Return the (X, Y) coordinate for the center point of the cell that contains the specified text.  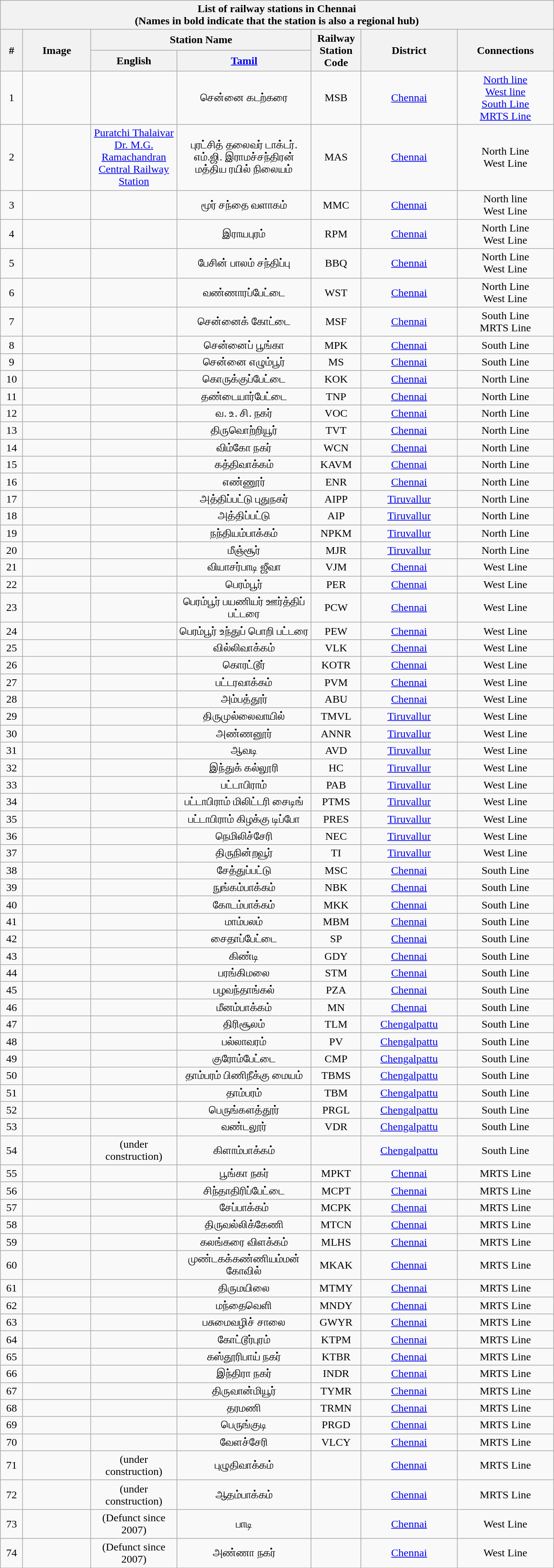
திருவொற்றியூர் (244, 431)
NPKM (336, 533)
TNP (336, 396)
STM (336, 973)
முண்டகக்கண்ணியம்மன் கோவில் (244, 1265)
SP (336, 939)
53 (12, 1127)
46 (12, 1007)
பெரம்பூர் உந்துப் பொறி பட்டரை (244, 631)
41 (12, 922)
49 (12, 1059)
பெரம்பூர் (244, 584)
57 (12, 1207)
Station Name (201, 40)
North line West Line (505, 205)
MKK (336, 904)
23 (12, 608)
40 (12, 904)
MMC (336, 205)
VDR (336, 1127)
KAVM (336, 465)
ENR (336, 482)
District (409, 50)
VLK (336, 648)
பாடி (244, 1524)
TBM (336, 1093)
தண்டையார்பேட்டை (244, 396)
AVD (336, 751)
24 (12, 631)
71 (12, 1466)
BBQ (336, 263)
பழவந்தாங்கல் (244, 990)
TRMN (336, 1408)
Puratchi Thalaivar Dr. M.G. Ramachandran Central Railway Station (134, 157)
PAB (336, 785)
மீனம்பாக்கம் (244, 1007)
26 (12, 665)
MLHS (336, 1242)
PRES (336, 819)
பேசின் பாலம் சந்திப்பு (244, 263)
6 (12, 292)
திருமுல்லைவாயில் (244, 717)
கஸ்தூரிபாய் நகர் (244, 1357)
73 (12, 1524)
63 (12, 1323)
3 (12, 205)
பரங்கிமலை (244, 973)
42 (12, 939)
22 (12, 584)
KTPM (336, 1340)
PER (336, 584)
பெரம்பூர் பயணியர் ஊர்த்திப் பட்டரை (244, 608)
21 (12, 567)
திருநின்றவூர் (244, 853)
அத்திப்பட்டு (244, 516)
WCN (336, 448)
7 (12, 322)
பல்லாவரம் (244, 1042)
GDY (336, 956)
Image (57, 50)
PRGL (336, 1110)
INDR (336, 1374)
TBMS (336, 1076)
65 (12, 1357)
61 (12, 1288)
NEC (336, 836)
MPKT (336, 1173)
சைதாப்பேட்டை (244, 939)
இந்துக் கல்லூரி (244, 768)
பசுமைவழிச் சாலை (244, 1323)
68 (12, 1408)
VJM (336, 567)
33 (12, 785)
MN (336, 1007)
# (12, 50)
43 (12, 956)
15 (12, 465)
8 (12, 345)
கிளாம்பாக்கம் (244, 1150)
62 (12, 1305)
31 (12, 751)
GWYR (336, 1323)
52 (12, 1110)
சிந்தாதிரிப்பேட்டை (244, 1190)
51 (12, 1093)
72 (12, 1494)
48 (12, 1042)
67 (12, 1391)
வேளச்சேரி (244, 1442)
29 (12, 717)
வில்லிவாக்கம் (244, 648)
வண்டலூர் (244, 1127)
சென்னை எழும்பூர் (244, 362)
அண்ணனூர் (244, 734)
MJR (336, 550)
KOK (336, 379)
17 (12, 499)
வியாசர்பாடி ஜீவா (244, 567)
11 (12, 396)
45 (12, 990)
18 (12, 516)
கோட்டூர்புரம் (244, 1340)
HC (336, 768)
38 (12, 870)
MAS (336, 157)
TVT (336, 431)
39 (12, 887)
36 (12, 836)
25 (12, 648)
TMVL (336, 717)
MCPK (336, 1207)
ANNR (336, 734)
RPM (336, 234)
PEW (336, 631)
2 (12, 157)
விம்கோ நகர் (244, 448)
பட்டாபிராம் மிலிட்டரி சைடிங் (244, 802)
34 (12, 802)
கலங்கரை விளக்கம் (244, 1242)
பூங்கா நகர் (244, 1173)
10 (12, 379)
PCW (336, 608)
English (134, 61)
13 (12, 431)
MSB (336, 98)
4 (12, 234)
37 (12, 853)
மாம்பலம் (244, 922)
ஆதம்பாக்கம் (244, 1494)
திருமயிலை (244, 1288)
TYMR (336, 1391)
66 (12, 1374)
5 (12, 263)
NBK (336, 887)
35 (12, 819)
திரிசூலம் (244, 1025)
56 (12, 1190)
PTMS (336, 802)
நெமிலிச்சேரி (244, 836)
PVM (336, 682)
பெருங்களத்தூர் (244, 1110)
எண்ணூர் (244, 482)
74 (12, 1553)
சென்னைப் பூங்கா (244, 345)
வ. உ. சி. நகர் (244, 414)
நுங்கம்பாக்கம் (244, 887)
12 (12, 414)
தாம்பரம் (244, 1093)
பட்டாபிராம் (244, 785)
அத்திப்பட்டு புதுநகர் (244, 499)
Connections (505, 50)
16 (12, 482)
இராயபுரம் (244, 234)
ஆவடி (244, 751)
சென்னை கடற்கரை (244, 98)
கொருக்குப்பேட்டை (244, 379)
MTMY (336, 1288)
58 (12, 1225)
திருவான்மியூர் (244, 1391)
மந்தைவெளி (244, 1305)
VOC (336, 414)
44 (12, 973)
கோடம்பாக்கம் (244, 904)
AIP (336, 516)
70 (12, 1442)
List of railway stations in Chennai(Names in bold indicate that the station is also a regional hub) (277, 15)
PZA (336, 990)
MKAK (336, 1265)
TI (336, 853)
MSF (336, 322)
கிண்டி (244, 956)
14 (12, 448)
அம்பத்தூர் (244, 699)
TLM (336, 1025)
Railway Station Code (336, 50)
KOTR (336, 665)
50 (12, 1076)
MNDY (336, 1305)
நந்தியம்பாக்கம் (244, 533)
சேப்பாக்கம் (244, 1207)
மீஞ்சூர் (244, 550)
MTCN (336, 1225)
ABU (336, 699)
PV (336, 1042)
MPK (336, 345)
கொரட்டூர் (244, 665)
28 (12, 699)
CMP (336, 1059)
தரமணி (244, 1408)
வண்ணாரப்பேட்டை (244, 292)
கத்திவாக்கம் (244, 465)
WST (336, 292)
MCPT (336, 1190)
19 (12, 533)
AIPP (336, 499)
54 (12, 1150)
69 (12, 1425)
சென்னைக் கோட்டை (244, 322)
MSC (336, 870)
பட்டாபிராம் கிழக்கு டிப்போ (244, 819)
59 (12, 1242)
North lineWest lineSouth LineMRTS Line (505, 98)
27 (12, 682)
9 (12, 362)
60 (12, 1265)
MS (336, 362)
பெருங்குடி (244, 1425)
1 (12, 98)
30 (12, 734)
இந்திரா நகர் (244, 1374)
சேத்துப்பட்டு (244, 870)
புழுதிவாக்கம் (244, 1466)
32 (12, 768)
South LineMRTS Line (505, 322)
55 (12, 1173)
47 (12, 1025)
புரட்சித் தலைவர் டாக்டர். எம்.ஜி. இராமச்சந்திரன் மத்திய ரயில் நிலையம் (244, 157)
MBM (336, 922)
தாம்பரம் பிணிநீக்கு மையம் (244, 1076)
VLCY (336, 1442)
குரோம்பேட்டை (244, 1059)
20 (12, 550)
PRGD (336, 1425)
அண்ணா நகர் (244, 1553)
64 (12, 1340)
மூர் சந்தை வளாகம் (244, 205)
Tamil (244, 61)
திருவல்லிக்கேணி (244, 1225)
KTBR (336, 1357)
பட்டரவாக்கம் (244, 682)
